Output the [x, y] coordinate of the center of the cell containing the given text.  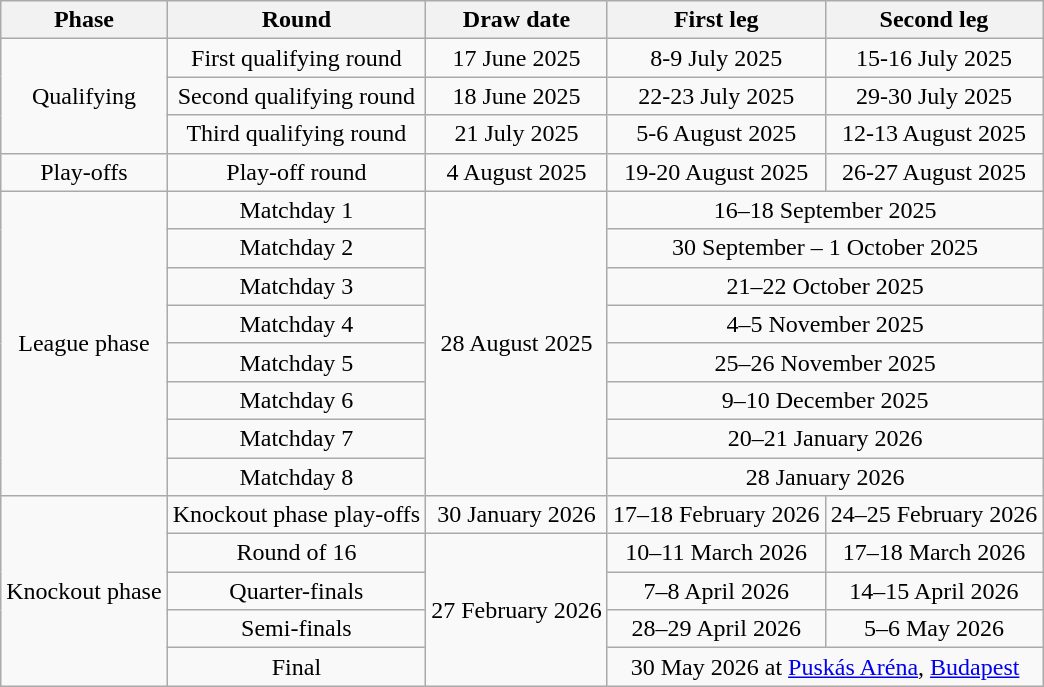
5–6 May 2026 [934, 629]
25–26 November 2025 [824, 362]
7–8 April 2026 [716, 591]
Round of 16 [296, 553]
Matchday 3 [296, 286]
Matchday 1 [296, 210]
30 September – 1 October 2025 [824, 248]
Play-off round [296, 172]
Knockout phase play-offs [296, 515]
Final [296, 667]
Qualifying [84, 96]
24–25 February 2026 [934, 515]
Round [296, 20]
Draw date [517, 20]
Knockout phase [84, 591]
9–10 December 2025 [824, 400]
Matchday 6 [296, 400]
Phase [84, 20]
16–18 September 2025 [824, 210]
28 January 2026 [824, 477]
17 June 2025 [517, 58]
4–5 November 2025 [824, 324]
Matchday 5 [296, 362]
Quarter-finals [296, 591]
14–15 April 2026 [934, 591]
22-23 July 2025 [716, 96]
League phase [84, 343]
Second leg [934, 20]
19-20 August 2025 [716, 172]
27 February 2026 [517, 610]
Matchday 8 [296, 477]
12-13 August 2025 [934, 134]
Second qualifying round [296, 96]
17–18 February 2026 [716, 515]
21 July 2025 [517, 134]
15-16 July 2025 [934, 58]
First qualifying round [296, 58]
Matchday 4 [296, 324]
30 May 2026 at Puskás Aréna, Budapest [824, 667]
Play-offs [84, 172]
29-30 July 2025 [934, 96]
20–21 January 2026 [824, 438]
Semi-finals [296, 629]
Matchday 7 [296, 438]
18 June 2025 [517, 96]
17–18 March 2026 [934, 553]
21–22 October 2025 [824, 286]
10–11 March 2026 [716, 553]
Matchday 2 [296, 248]
First leg [716, 20]
8-9 July 2025 [716, 58]
4 August 2025 [517, 172]
Third qualifying round [296, 134]
28–29 April 2026 [716, 629]
30 January 2026 [517, 515]
26-27 August 2025 [934, 172]
5-6 August 2025 [716, 134]
28 August 2025 [517, 343]
